Detect which cell encompasses the target text, then output its (X, Y) center coordinate. 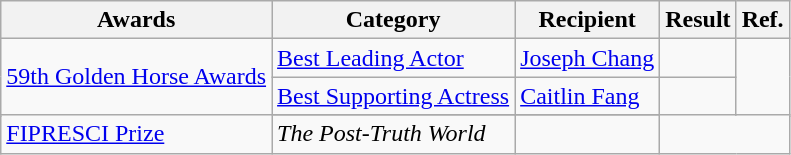
Ref. (762, 20)
Best Leading Actor (394, 58)
Recipient (588, 20)
The Post-Truth World (394, 134)
FIPRESCI Prize (136, 134)
Awards (136, 20)
Result (698, 20)
Best Supporting Actress (394, 96)
Category (394, 20)
Caitlin Fang (588, 96)
Joseph Chang (588, 58)
59th Golden Horse Awards (136, 77)
